Capture the cell that displays the provided text and extract its [X, Y] central coordinate. 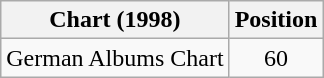
German Albums Chart [115, 58]
Position [276, 20]
Chart (1998) [115, 20]
60 [276, 58]
